Scan for the cell matching the given text and deliver its (X, Y) coordinate at center. 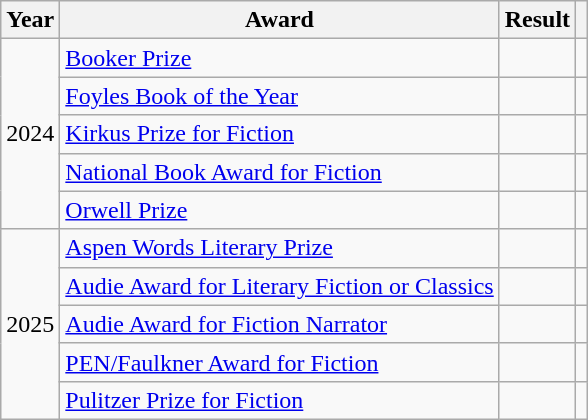
Foyles Book of the Year (280, 96)
Award (280, 20)
Result (537, 20)
Booker Prize (280, 58)
Audie Award for Fiction Narrator (280, 324)
Year (30, 20)
2024 (30, 134)
Kirkus Prize for Fiction (280, 134)
Audie Award for Literary Fiction or Classics (280, 286)
2025 (30, 324)
National Book Award for Fiction (280, 172)
Pulitzer Prize for Fiction (280, 400)
Orwell Prize (280, 210)
PEN/Faulkner Award for Fiction (280, 362)
Aspen Words Literary Prize (280, 248)
